Search for the cell housing the specified text and yield its (x, y) center coordinate. 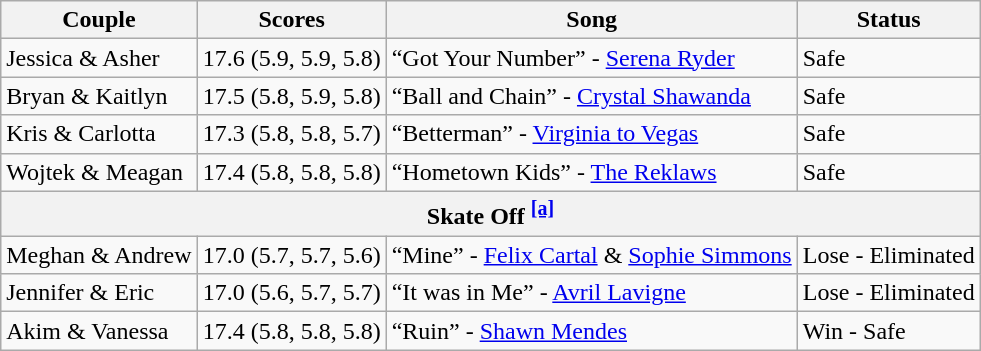
“Mine” - Felix Cartal & Sophie Simmons (592, 255)
Kris & Carlotta (99, 134)
Couple (99, 20)
“Hometown Kids” - The Reklaws (592, 172)
Meghan & Andrew (99, 255)
Win - Safe (888, 331)
“Got Your Number” - Serena Ryder (592, 58)
“Ruin” - Shawn Mendes (592, 331)
“Ball and Chain” - Crystal Shawanda (592, 96)
17.5 (5.8, 5.9, 5.8) (292, 96)
17.0 (5.6, 5.7, 5.7) (292, 293)
Skate Off [a] (490, 214)
Jennifer & Eric (99, 293)
Akim & Vanessa (99, 331)
“Betterman” - Virginia to Vegas (592, 134)
“It was in Me” - Avril Lavigne (592, 293)
Scores (292, 20)
17.0 (5.7, 5.7, 5.6) (292, 255)
Song (592, 20)
17.6 (5.9, 5.9, 5.8) (292, 58)
Bryan & Kaitlyn (99, 96)
Status (888, 20)
17.3 (5.8, 5.8, 5.7) (292, 134)
Wojtek & Meagan (99, 172)
Jessica & Asher (99, 58)
